Detect which cell encompasses the target text, then output its [X, Y] center coordinate. 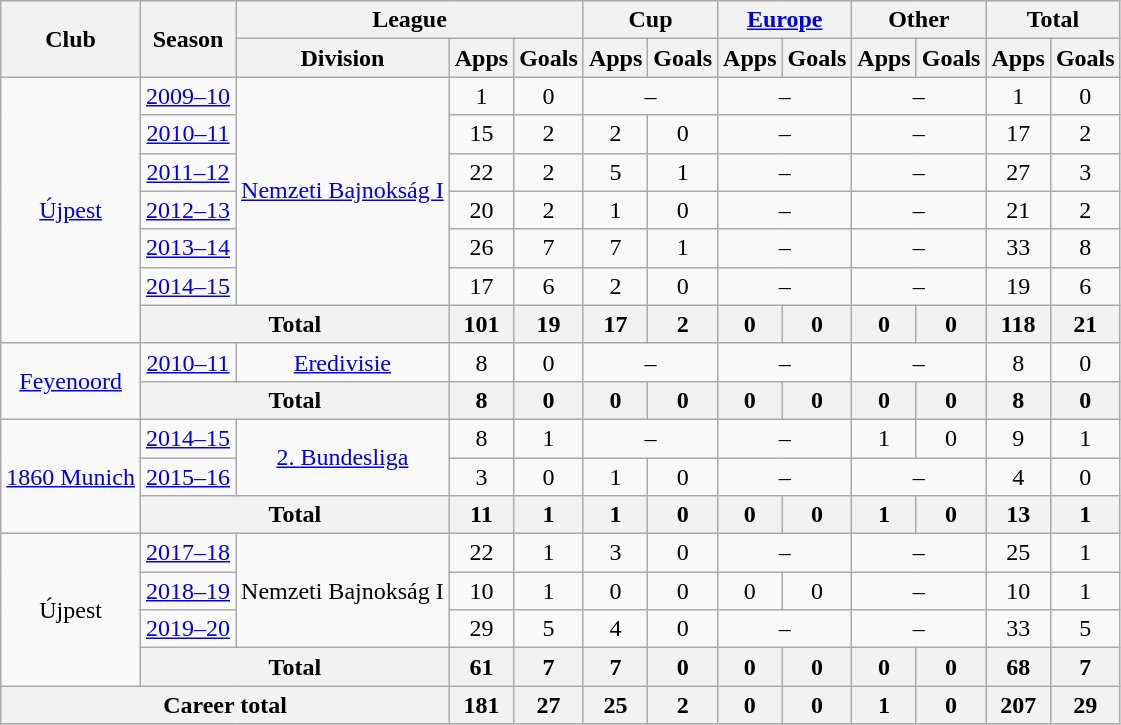
2019–20 [188, 629]
20 [481, 210]
2017–18 [188, 553]
1860 Munich [71, 476]
2015–16 [188, 477]
13 [1018, 515]
11 [481, 515]
2. Bundesliga [343, 457]
Division [343, 58]
2013–14 [188, 248]
61 [481, 667]
181 [481, 705]
Season [188, 39]
2009–10 [188, 96]
2018–19 [188, 591]
15 [481, 134]
Cup [650, 20]
Club [71, 39]
68 [1018, 667]
League [410, 20]
118 [1018, 324]
101 [481, 324]
Career total [225, 705]
2011–12 [188, 172]
Feyenoord [71, 381]
Europe [785, 20]
Other [919, 20]
2012–13 [188, 210]
26 [481, 248]
207 [1018, 705]
Eredivisie [343, 362]
9 [1018, 438]
